Scan for the cell matching the given text and deliver its [x, y] coordinate at center. 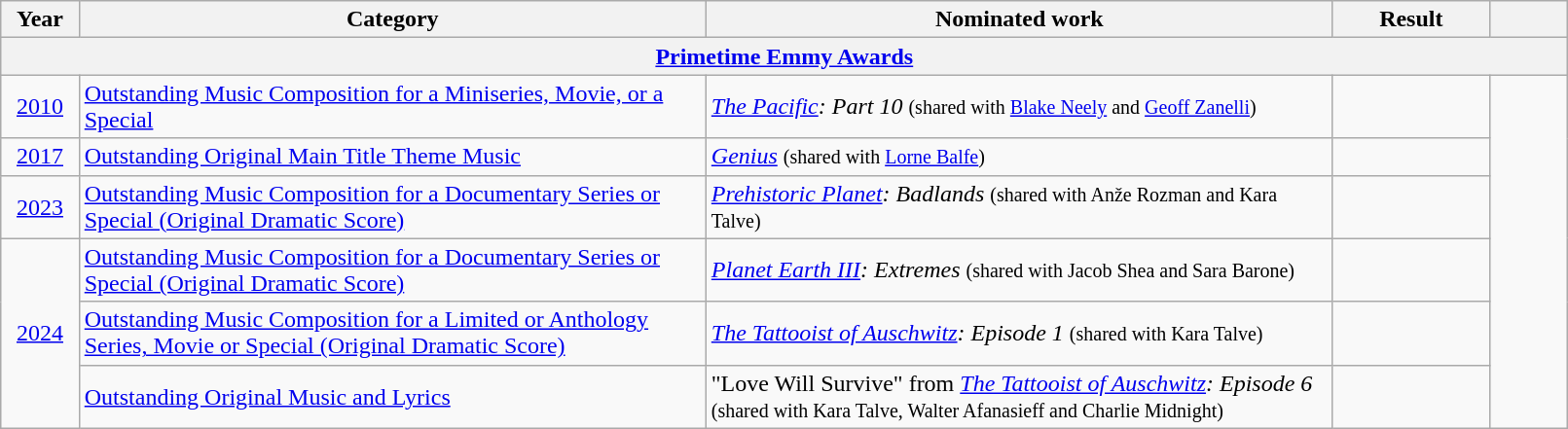
2010 [40, 107]
Prehistoric Planet: Badlands (shared with Anže Rozman and Kara Talve) [1019, 206]
Outstanding Music Composition for a Miniseries, Movie, or a Special [392, 107]
"Love Will Survive" from The Tattooist of Auschwitz: Episode 6 (shared with Kara Talve, Walter Afanasieff and Charlie Midnight) [1019, 397]
Primetime Emmy Awards [784, 56]
The Pacific: Part 10 (shared with Blake Neely and Geoff Zanelli) [1019, 107]
Year [40, 19]
Planet Earth III: Extremes (shared with Jacob Shea and Sara Barone) [1019, 270]
2023 [40, 206]
Genius (shared with Lorne Balfe) [1019, 157]
Outstanding Music Composition for a Limited or Anthology Series, Movie or Special (Original Dramatic Score) [392, 333]
Outstanding Original Main Title Theme Music [392, 157]
Nominated work [1019, 19]
The Tattooist of Auschwitz: Episode 1 (shared with Kara Talve) [1019, 333]
2024 [40, 333]
Outstanding Original Music and Lyrics [392, 397]
Category [392, 19]
Result [1411, 19]
2017 [40, 157]
